From the cell containing the given text, extract its center point as (x, y) coordinate. 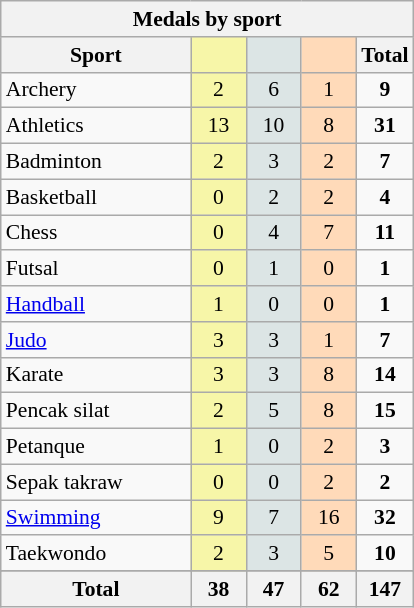
Swimming (96, 518)
Badminton (96, 162)
Basketball (96, 197)
14 (384, 375)
15 (384, 411)
11 (384, 233)
Archery (96, 90)
32 (384, 518)
13 (218, 126)
Karate (96, 375)
Sport (96, 55)
Pencak silat (96, 411)
62 (328, 589)
38 (218, 589)
47 (274, 589)
Futsal (96, 269)
Sepak takraw (96, 482)
6 (274, 90)
Medals by sport (208, 19)
Petanque (96, 447)
Handball (96, 304)
147 (384, 589)
Taekwondo (96, 554)
Chess (96, 233)
31 (384, 126)
Judo (96, 340)
16 (328, 518)
Athletics (96, 126)
